Detect which cell encompasses the target text, then output its (X, Y) center coordinate. 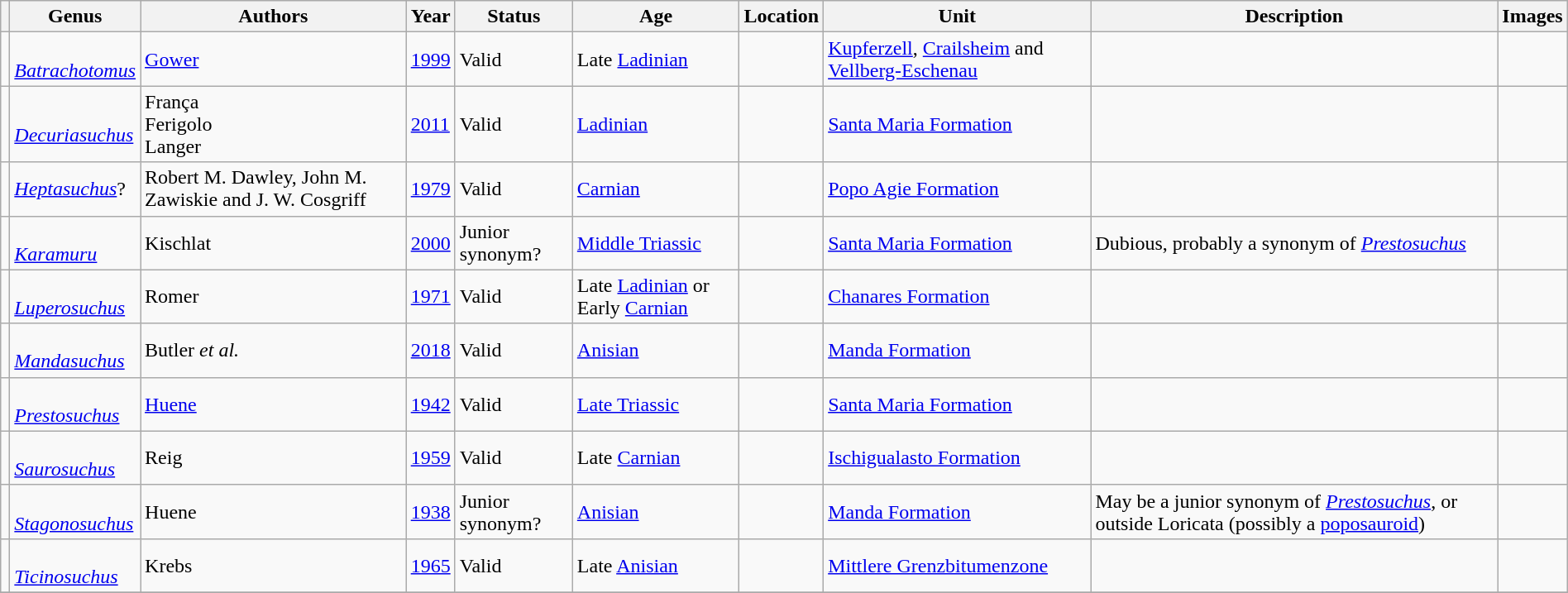
2000 (430, 243)
2011 (430, 124)
Images (1532, 17)
Ladinian (656, 124)
Popo Agie Formation (958, 189)
Location (782, 17)
Prestosuchus (75, 404)
Chanares Formation (958, 296)
Authors (274, 17)
Late Carnian (656, 458)
Butler et al. (274, 351)
1942 (430, 404)
Late Ladinian (656, 60)
Genus (75, 17)
Saurosuchus (75, 458)
Age (656, 17)
Ticinosuchus (75, 566)
May be a junior synonym of Prestosuchus, or outside Loricata (possibly a poposauroid) (1294, 511)
Heptasuchus? (75, 189)
Ischigualasto Formation (958, 458)
Robert M. Dawley, John M. Zawiskie and J. W. Cosgriff (274, 189)
Kischlat (274, 243)
Kupferzell, Crailsheim and Vellberg-Eschenau (958, 60)
Late Anisian (656, 566)
Late Ladinian or Early Carnian (656, 296)
Dubious, probably a synonym of Prestosuchus (1294, 243)
1938 (430, 511)
Status (514, 17)
2018 (430, 351)
França Ferigolo Langer (274, 124)
Reig (274, 458)
Middle Triassic (656, 243)
Romer (274, 296)
Carnian (656, 189)
Late Triassic (656, 404)
Luperosuchus (75, 296)
1965 (430, 566)
1959 (430, 458)
Mittlere Grenzbitumenzone (958, 566)
Mandasuchus (75, 351)
1999 (430, 60)
Karamuru (75, 243)
1971 (430, 296)
Description (1294, 17)
Gower (274, 60)
Decuriasuchus (75, 124)
1979 (430, 189)
Batrachotomus (75, 60)
Krebs (274, 566)
Year (430, 17)
Stagonosuchus (75, 511)
Unit (958, 17)
